Return the [X, Y] coordinate for the center point of the cell that contains the specified text.  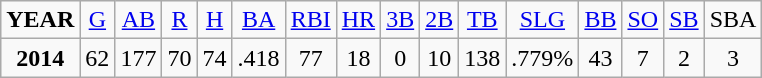
2B [440, 20]
G [98, 20]
177 [138, 58]
.779% [542, 58]
YEAR [40, 20]
0 [400, 58]
7 [643, 58]
18 [358, 58]
HR [358, 20]
70 [180, 58]
SB [684, 20]
62 [98, 58]
10 [440, 58]
3 [733, 58]
74 [214, 58]
2 [684, 58]
H [214, 20]
AB [138, 20]
SO [643, 20]
138 [482, 58]
R [180, 20]
2014 [40, 58]
TB [482, 20]
.418 [258, 58]
BA [258, 20]
77 [310, 58]
BB [600, 20]
SLG [542, 20]
SBA [733, 20]
3B [400, 20]
43 [600, 58]
RBI [310, 20]
